From the cell containing the given text, extract its center point as (X, Y) coordinate. 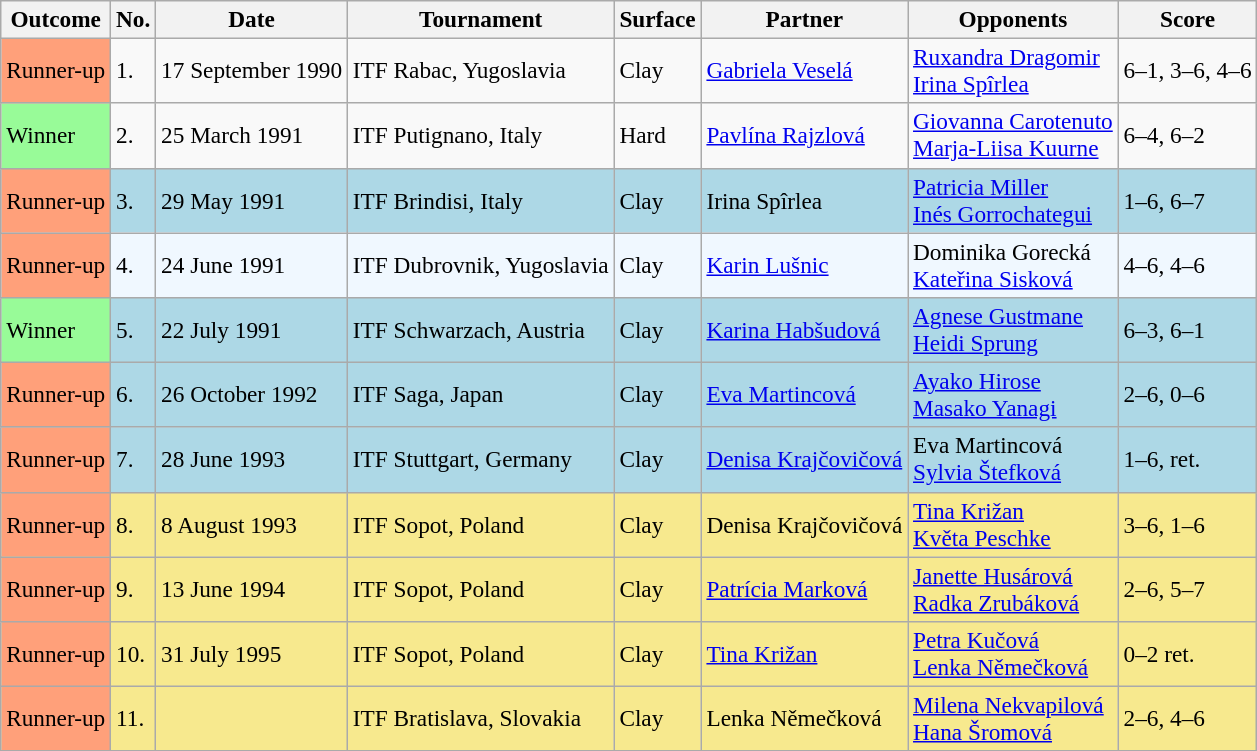
22 July 1991 (252, 330)
Irina Spîrlea (804, 200)
Ayako Hirose Masako Yanagi (1013, 394)
Score (1188, 19)
Tina Križan (804, 654)
25 March 1991 (252, 136)
Janette Husárová Radka Zrubáková (1013, 588)
6–3, 6–1 (1188, 330)
13 June 1994 (252, 588)
Opponents (1013, 19)
Tina Križan Květa Peschke (1013, 524)
6–1, 3–6, 4–6 (1188, 70)
6. (134, 394)
11. (134, 718)
Karina Habšudová (804, 330)
ITF Brindisi, Italy (480, 200)
Gabriela Veselá (804, 70)
ITF Bratislava, Slovakia (480, 718)
Outcome (56, 19)
26 October 1992 (252, 394)
8. (134, 524)
Agnese Gustmane Heidi Sprung (1013, 330)
ITF Saga, Japan (480, 394)
6–4, 6–2 (1188, 136)
28 June 1993 (252, 460)
5. (134, 330)
Patricia Miller Inés Gorrochategui (1013, 200)
Tournament (480, 19)
3–6, 1–6 (1188, 524)
Dominika Gorecká Kateřina Sisková (1013, 264)
Partner (804, 19)
Milena Nekvapilová Hana Šromová (1013, 718)
2–6, 0–6 (1188, 394)
9. (134, 588)
Hard (658, 136)
Patrícia Marková (804, 588)
17 September 1990 (252, 70)
ITF Schwarzach, Austria (480, 330)
Eva Martincová Sylvia Štefková (1013, 460)
Pavlína Rajzlová (804, 136)
4–6, 4–6 (1188, 264)
Giovanna Carotenuto Marja-Liisa Kuurne (1013, 136)
Ruxandra Dragomir Irina Spîrlea (1013, 70)
2–6, 4–6 (1188, 718)
7. (134, 460)
1–6, 6–7 (1188, 200)
0–2 ret. (1188, 654)
Eva Martincová (804, 394)
ITF Dubrovnik, Yugoslavia (480, 264)
Surface (658, 19)
4. (134, 264)
10. (134, 654)
No. (134, 19)
29 May 1991 (252, 200)
1–6, ret. (1188, 460)
Karin Lušnic (804, 264)
1. (134, 70)
24 June 1991 (252, 264)
Date (252, 19)
Lenka Němečková (804, 718)
3. (134, 200)
31 July 1995 (252, 654)
ITF Putignano, Italy (480, 136)
ITF Rabac, Yugoslavia (480, 70)
2. (134, 136)
Petra Kučová Lenka Němečková (1013, 654)
ITF Stuttgart, Germany (480, 460)
2–6, 5–7 (1188, 588)
8 August 1993 (252, 524)
